Capture the cell that displays the provided text and extract its (x, y) central coordinate. 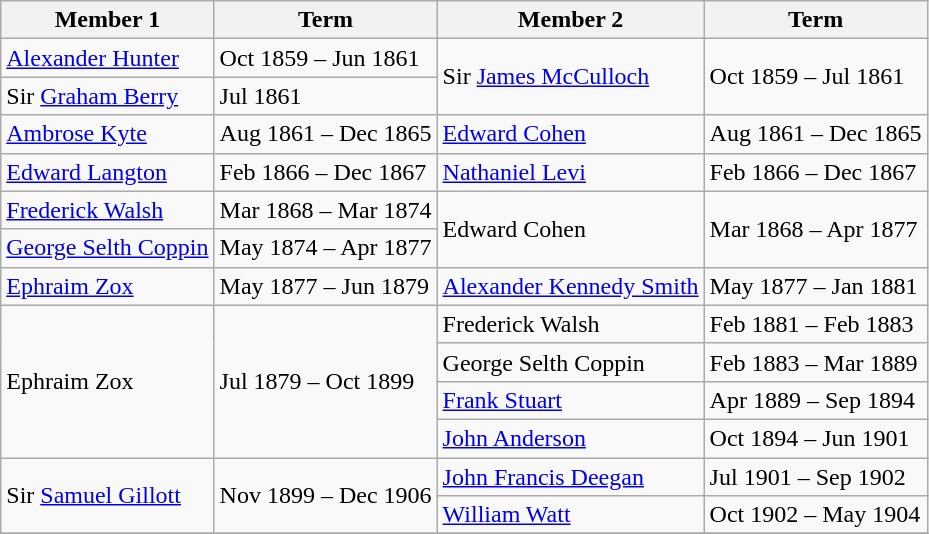
Sir Samuel Gillott (108, 496)
Mar 1868 – Mar 1874 (326, 210)
Oct 1859 – Jun 1861 (326, 58)
Sir James McCulloch (570, 77)
Sir Graham Berry (108, 96)
John Anderson (570, 438)
Member 1 (108, 20)
May 1874 – Apr 1877 (326, 248)
Nov 1899 – Dec 1906 (326, 496)
May 1877 – Jun 1879 (326, 286)
Edward Langton (108, 172)
Oct 1894 – Jun 1901 (816, 438)
Feb 1883 – Mar 1889 (816, 362)
May 1877 – Jan 1881 (816, 286)
Apr 1889 – Sep 1894 (816, 400)
Alexander Hunter (108, 58)
Jul 1901 – Sep 1902 (816, 477)
Nathaniel Levi (570, 172)
Frank Stuart (570, 400)
Oct 1859 – Jul 1861 (816, 77)
Member 2 (570, 20)
Mar 1868 – Apr 1877 (816, 229)
Alexander Kennedy Smith (570, 286)
Oct 1902 – May 1904 (816, 515)
Jul 1879 – Oct 1899 (326, 381)
Jul 1861 (326, 96)
Ambrose Kyte (108, 134)
Feb 1881 – Feb 1883 (816, 324)
John Francis Deegan (570, 477)
William Watt (570, 515)
